Return the [X, Y] coordinate for the center point of the cell that contains the specified text.  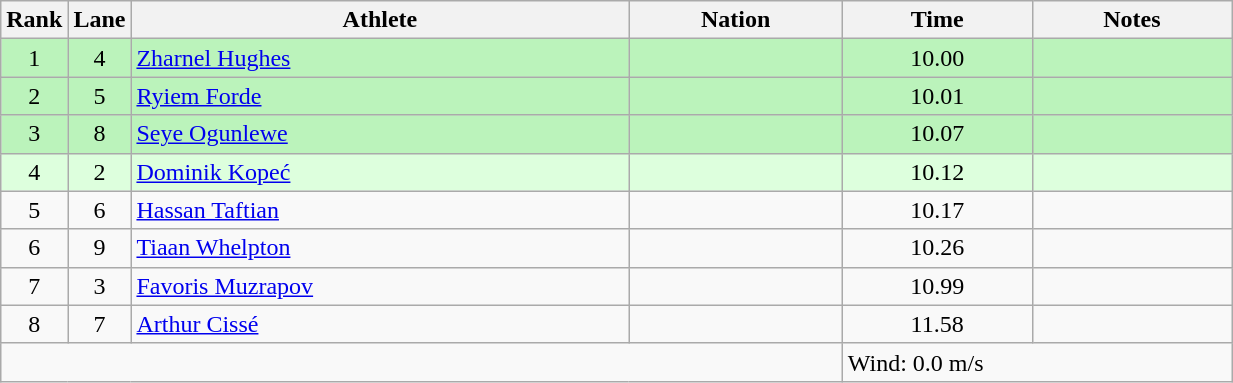
10.17 [937, 210]
10.12 [937, 172]
Lane [100, 20]
Rank [34, 20]
Dominik Kopeć [380, 172]
11.58 [937, 324]
10.26 [937, 248]
Tiaan Whelpton [380, 248]
Hassan Taftian [380, 210]
Favoris Muzrapov [380, 286]
Athlete [380, 20]
1 [34, 58]
10.99 [937, 286]
10.01 [937, 96]
Zharnel Hughes [380, 58]
10.07 [937, 134]
Nation [736, 20]
Arthur Cissé [380, 324]
Time [937, 20]
Notes [1132, 20]
9 [100, 248]
Wind: 0.0 m/s [1036, 362]
10.00 [937, 58]
Seye Ogunlewe [380, 134]
Ryiem Forde [380, 96]
